For the text-containing cell, return its midpoint in [X, Y] coordinate format. 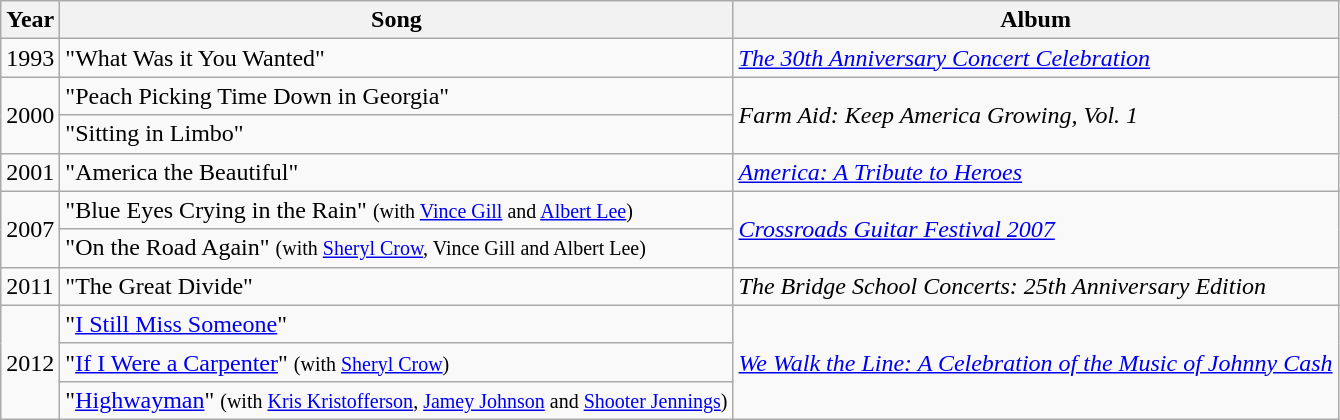
2001 [30, 172]
"The Great Divide" [396, 286]
"What Was it You Wanted" [396, 58]
2007 [30, 229]
Song [396, 20]
"On the Road Again" (with Sheryl Crow, Vince Gill and Albert Lee) [396, 248]
America: A Tribute to Heroes [1036, 172]
2000 [30, 115]
"Peach Picking Time Down in Georgia" [396, 96]
We Walk the Line: A Celebration of the Music of Johnny Cash [1036, 362]
The Bridge School Concerts: 25th Anniversary Edition [1036, 286]
Crossroads Guitar Festival 2007 [1036, 229]
"Blue Eyes Crying in the Rain" (with Vince Gill and Albert Lee) [396, 210]
Album [1036, 20]
The 30th Anniversary Concert Celebration [1036, 58]
"I Still Miss Someone" [396, 324]
Year [30, 20]
Farm Aid: Keep America Growing, Vol. 1 [1036, 115]
1993 [30, 58]
"If I Were a Carpenter" (with Sheryl Crow) [396, 362]
2012 [30, 362]
"America the Beautiful" [396, 172]
2011 [30, 286]
"Sitting in Limbo" [396, 134]
"Highwayman" (with Kris Kristofferson, Jamey Johnson and Shooter Jennings) [396, 400]
